Identify which cell holds the provided text, then report its [x, y] central coordinate. 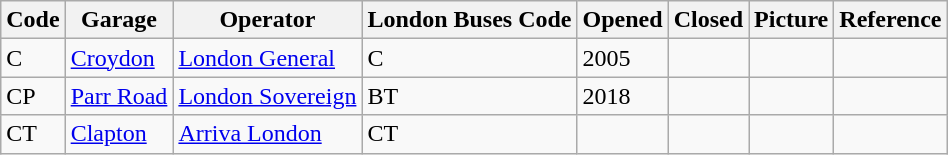
CP [33, 96]
Garage [119, 20]
2018 [622, 96]
Reference [890, 20]
2005 [622, 58]
London General [268, 58]
Code [33, 20]
Arriva London [268, 134]
Clapton [119, 134]
London Buses Code [470, 20]
London Sovereign [268, 96]
Croydon [119, 58]
Closed [708, 20]
Parr Road [119, 96]
Picture [792, 20]
Opened [622, 20]
BT [470, 96]
Operator [268, 20]
